Find where the given text appears and provide that cell's center as [X, Y] coordinate. 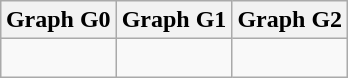
Graph G1 [174, 20]
Graph G0 [58, 20]
Graph G2 [290, 20]
